Search for the cell housing the specified text and yield its (X, Y) center coordinate. 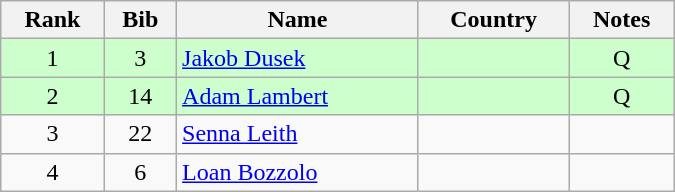
Notes (622, 20)
6 (140, 172)
Country (494, 20)
14 (140, 96)
Name (298, 20)
Loan Bozzolo (298, 172)
22 (140, 134)
Rank (52, 20)
Jakob Dusek (298, 58)
2 (52, 96)
4 (52, 172)
Bib (140, 20)
Senna Leith (298, 134)
1 (52, 58)
Adam Lambert (298, 96)
